Search for the cell housing the specified text and yield its (X, Y) center coordinate. 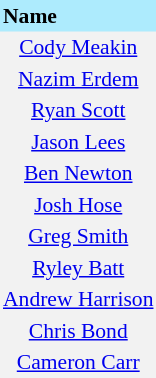
Greg Smith (78, 236)
Ryan Scott (78, 110)
Name (78, 16)
Chris Bond (78, 331)
Nazim Erdem (78, 79)
Andrew Harrison (78, 300)
Cameron Carr (78, 362)
Josh Hose (78, 205)
Jason Lees (78, 142)
Cody Meakin (78, 48)
Ryley Batt (78, 268)
Ben Newton (78, 174)
